Return the (x, y) coordinate for the center point of the cell that contains the specified text.  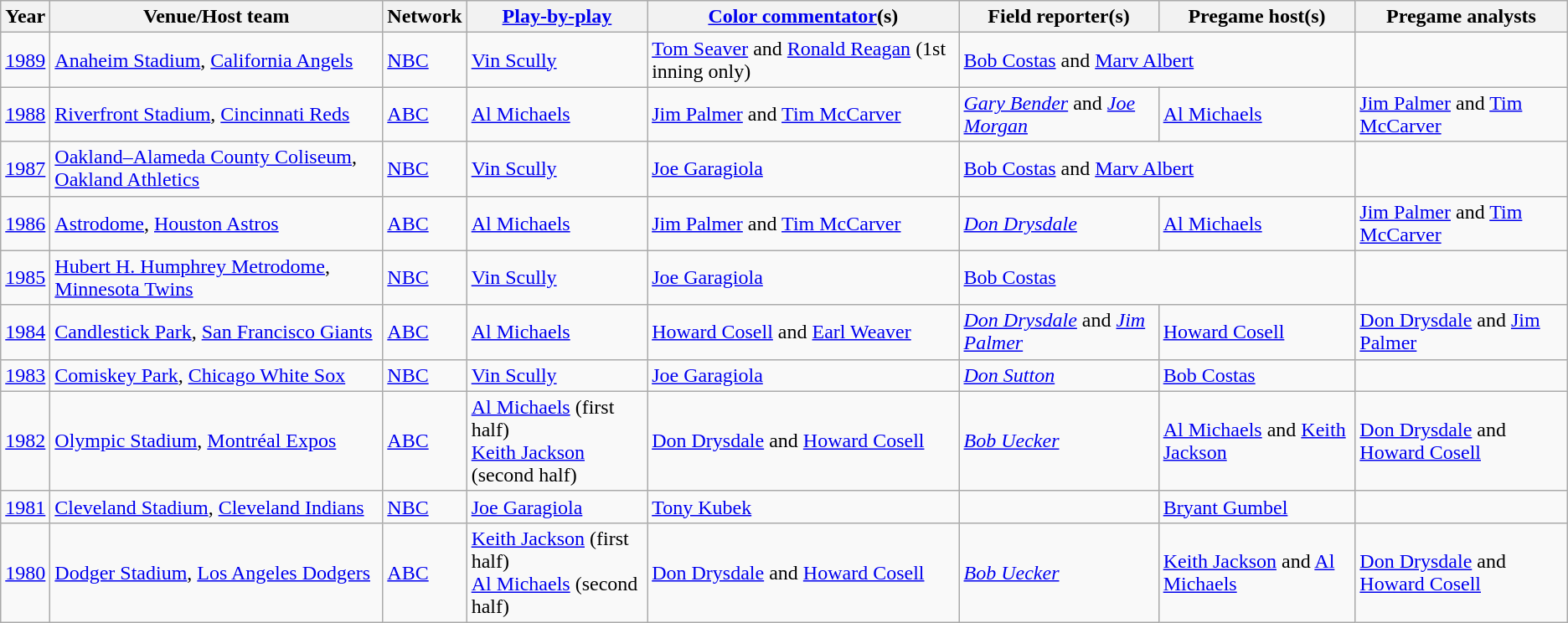
Tony Kubek (803, 507)
1983 (25, 375)
1984 (25, 332)
Venue/Host team (216, 17)
Pregame host(s) (1256, 17)
Keith Jackson and Al Michaels (1256, 573)
1982 (25, 440)
Don Sutton (1059, 375)
Oakland–Alameda County Coliseum, Oakland Athletics (216, 169)
Network (425, 17)
Al Michaels (first half)Keith Jackson (second half) (556, 440)
Comiskey Park, Chicago White Sox (216, 375)
Pregame analysts (1461, 17)
Dodger Stadium, Los Angeles Dodgers (216, 573)
Keith Jackson (first half)Al Michaels (second half) (556, 573)
Candlestick Park, San Francisco Giants (216, 332)
Tom Seaver and Ronald Reagan (1st inning only) (803, 60)
Al Michaels and Keith Jackson (1256, 440)
1988 (25, 114)
Riverfront Stadium, Cincinnati Reds (216, 114)
1986 (25, 223)
Olympic Stadium, Montréal Expos (216, 440)
Gary Bender and Joe Morgan (1059, 114)
Bryant Gumbel (1256, 507)
Play-by-play (556, 17)
Anaheim Stadium, California Angels (216, 60)
1987 (25, 169)
Astrodome, Houston Astros (216, 223)
Howard Cosell (1256, 332)
Don Drysdale (1059, 223)
1981 (25, 507)
1980 (25, 573)
Color commentator(s) (803, 17)
1985 (25, 278)
1989 (25, 60)
Hubert H. Humphrey Metrodome, Minnesota Twins (216, 278)
Field reporter(s) (1059, 17)
Year (25, 17)
Cleveland Stadium, Cleveland Indians (216, 507)
Howard Cosell and Earl Weaver (803, 332)
